Extract the (x, y) coordinate from the center of the cell holding the provided text.  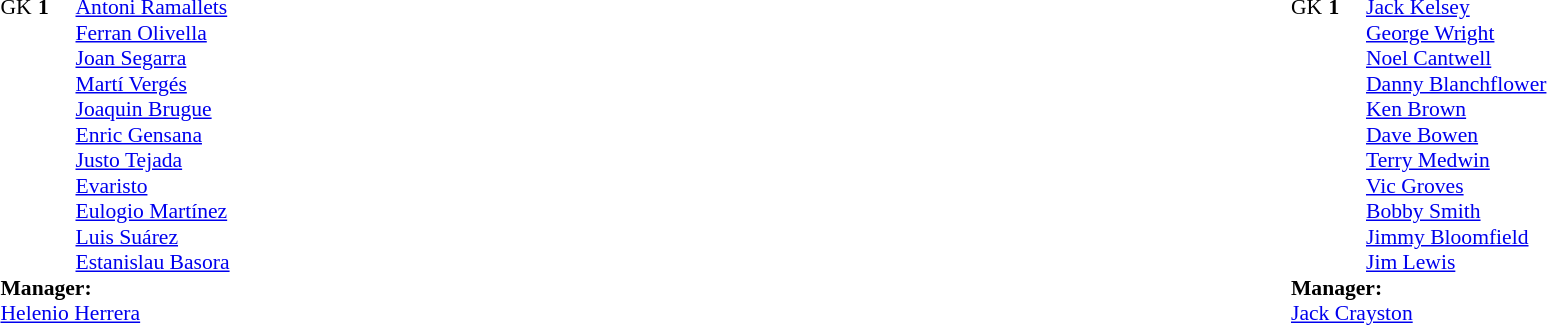
Bobby Smith (1456, 211)
Joan Segarra (153, 59)
Ferran Olivella (153, 33)
George Wright (1456, 33)
Vic Groves (1456, 186)
Evaristo (153, 186)
Jim Lewis (1456, 263)
Eulogio Martínez (153, 211)
Luis Suárez (153, 237)
Noel Cantwell (1456, 59)
Martí Vergés (153, 84)
Estanislau Basora (153, 263)
Danny Blanchflower (1456, 84)
Jimmy Bloomfield (1456, 237)
Enric Gensana (153, 135)
Ken Brown (1456, 109)
Joaquin Brugue (153, 109)
Terry Medwin (1456, 161)
Justo Tejada (153, 161)
Dave Bowen (1456, 135)
